For the text-containing cell, return its midpoint in [x, y] coordinate format. 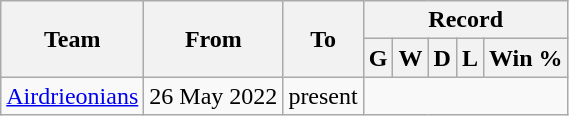
Airdrieonians [72, 96]
Win % [526, 58]
G [378, 58]
W [410, 58]
L [470, 58]
Team [72, 39]
26 May 2022 [214, 96]
D [442, 58]
To [323, 39]
present [323, 96]
Record [466, 20]
From [214, 39]
